Identify which cell holds the provided text, then report its (X, Y) central coordinate. 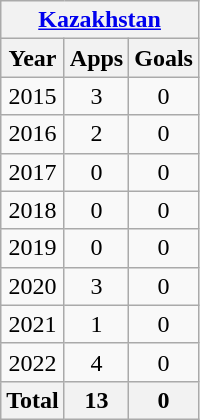
2019 (33, 248)
2021 (33, 324)
Kazakhstan (100, 20)
13 (96, 400)
2 (96, 134)
2016 (33, 134)
Apps (96, 58)
Total (33, 400)
2022 (33, 362)
2015 (33, 96)
2018 (33, 210)
2020 (33, 286)
Year (33, 58)
1 (96, 324)
Goals (164, 58)
4 (96, 362)
2017 (33, 172)
